Output the [x, y] coordinate of the center of the cell containing the given text.  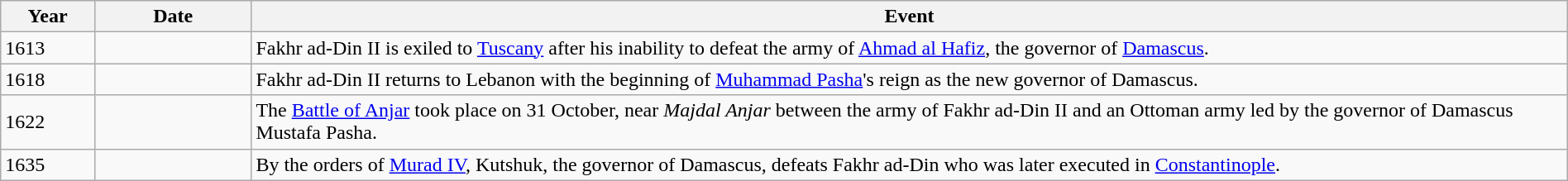
Date [172, 17]
Year [48, 17]
Event [910, 17]
1618 [48, 79]
1613 [48, 48]
By the orders of Murad IV, Kutshuk, the governor of Damascus, defeats Fakhr ad-Din who was later executed in Constantinople. [910, 164]
1635 [48, 164]
1622 [48, 122]
Fakhr ad-Din II is exiled to Tuscany after his inability to defeat the army of Ahmad al Hafiz, the governor of Damascus. [910, 48]
Fakhr ad-Din II returns to Lebanon with the beginning of Muhammad Pasha's reign as the new governor of Damascus. [910, 79]
